Detect which cell encompasses the target text, then output its (x, y) center coordinate. 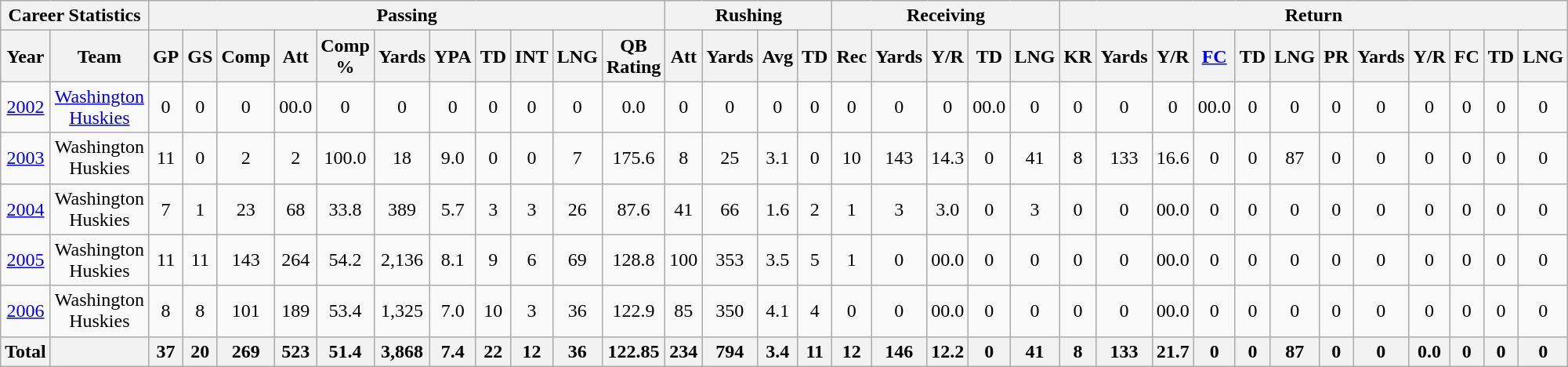
Team (99, 56)
54.2 (346, 260)
Rec (852, 56)
122.9 (633, 311)
16.6 (1172, 158)
6 (532, 260)
2004 (26, 209)
85 (683, 311)
2,136 (401, 260)
51.4 (346, 351)
1,325 (401, 311)
GP (165, 56)
GS (201, 56)
5 (815, 260)
INT (532, 56)
Receiving (946, 16)
37 (165, 351)
146 (900, 351)
22 (493, 351)
Career Statistics (75, 16)
3.5 (777, 260)
Passing (406, 16)
Return (1313, 16)
3.1 (777, 158)
264 (296, 260)
3,868 (401, 351)
9.0 (453, 158)
8.1 (453, 260)
14.3 (948, 158)
20 (201, 351)
Comp % (346, 56)
68 (296, 209)
25 (730, 158)
4.1 (777, 311)
YPA (453, 56)
53.4 (346, 311)
9 (493, 260)
3.0 (948, 209)
100 (683, 260)
KR (1078, 56)
12.2 (948, 351)
Comp (246, 56)
69 (577, 260)
794 (730, 351)
7.0 (453, 311)
Avg (777, 56)
350 (730, 311)
Year (26, 56)
3.4 (777, 351)
175.6 (633, 158)
21.7 (1172, 351)
7.4 (453, 351)
66 (730, 209)
2003 (26, 158)
353 (730, 260)
23 (246, 209)
Rushing (749, 16)
26 (577, 209)
523 (296, 351)
2002 (26, 107)
PR (1337, 56)
5.7 (453, 209)
87.6 (633, 209)
101 (246, 311)
128.8 (633, 260)
2006 (26, 311)
1.6 (777, 209)
Total (26, 351)
122.85 (633, 351)
4 (815, 311)
189 (296, 311)
QB Rating (633, 56)
234 (683, 351)
389 (401, 209)
100.0 (346, 158)
269 (246, 351)
18 (401, 158)
2005 (26, 260)
33.8 (346, 209)
